From the cell containing the given text, extract its center point as [X, Y] coordinate. 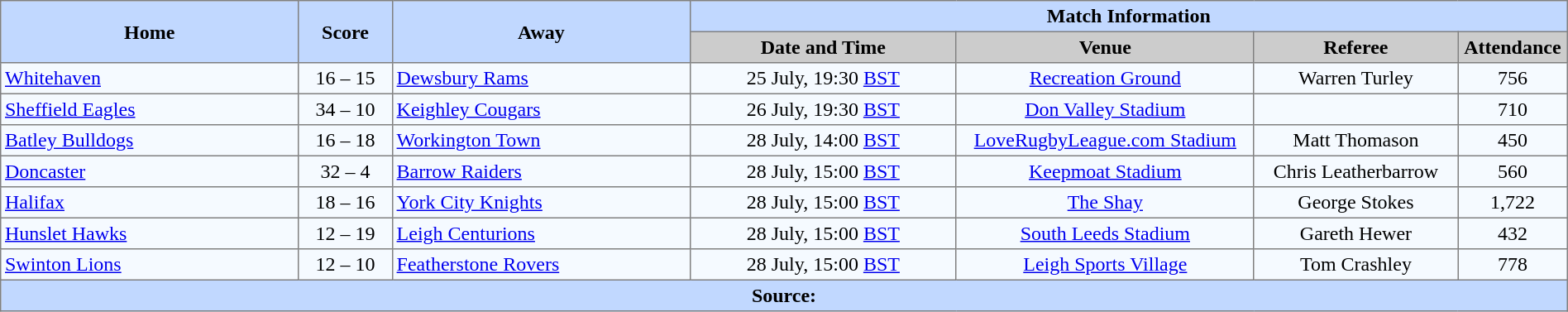
25 July, 19:30 BST [823, 79]
Don Valley Stadium [1105, 109]
Chris Leatherbarrow [1355, 171]
Dewsbury Rams [541, 79]
1,722 [1513, 203]
756 [1513, 79]
Keighley Cougars [541, 109]
12 – 10 [346, 265]
12 – 19 [346, 233]
Leigh Sports Village [1105, 265]
34 – 10 [346, 109]
18 – 16 [346, 203]
16 – 15 [346, 79]
Source: [784, 295]
16 – 18 [346, 141]
32 – 4 [346, 171]
Swinton Lions [150, 265]
The Shay [1105, 203]
Matt Thomason [1355, 141]
Leigh Centurions [541, 233]
Doncaster [150, 171]
28 July, 14:00 BST [823, 141]
York City Knights [541, 203]
Sheffield Eagles [150, 109]
Away [541, 31]
Recreation Ground [1105, 79]
Keepmoat Stadium [1105, 171]
LoveRugbyLeague.com Stadium [1105, 141]
778 [1513, 265]
Gareth Hewer [1355, 233]
Featherstone Rovers [541, 265]
Venue [1105, 47]
Batley Bulldogs [150, 141]
Home [150, 31]
Match Information [1128, 17]
Attendance [1513, 47]
George Stokes [1355, 203]
Workington Town [541, 141]
Whitehaven [150, 79]
432 [1513, 233]
26 July, 19:30 BST [823, 109]
450 [1513, 141]
Score [346, 31]
Date and Time [823, 47]
Hunslet Hawks [150, 233]
Tom Crashley [1355, 265]
Barrow Raiders [541, 171]
Warren Turley [1355, 79]
Referee [1355, 47]
560 [1513, 171]
710 [1513, 109]
Halifax [150, 203]
South Leeds Stadium [1105, 233]
